Scan for the cell matching the given text and deliver its (X, Y) coordinate at center. 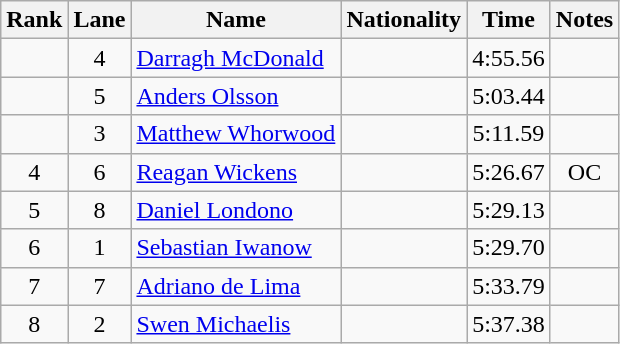
Sebastian Iwanow (236, 248)
Lane (100, 20)
5:26.67 (509, 172)
5:37.38 (509, 324)
5:33.79 (509, 286)
Rank (34, 20)
5:11.59 (509, 134)
Matthew Whorwood (236, 134)
Time (509, 20)
5:29.70 (509, 248)
Adriano de Lima (236, 286)
Nationality (404, 20)
Daniel Londono (236, 210)
Notes (584, 20)
1 (100, 248)
Anders Olsson (236, 96)
5:03.44 (509, 96)
5:29.13 (509, 210)
OC (584, 172)
2 (100, 324)
Name (236, 20)
3 (100, 134)
Swen Michaelis (236, 324)
4:55.56 (509, 58)
Darragh McDonald (236, 58)
Reagan Wickens (236, 172)
